Return (x, y) of the center of cell containing provided text 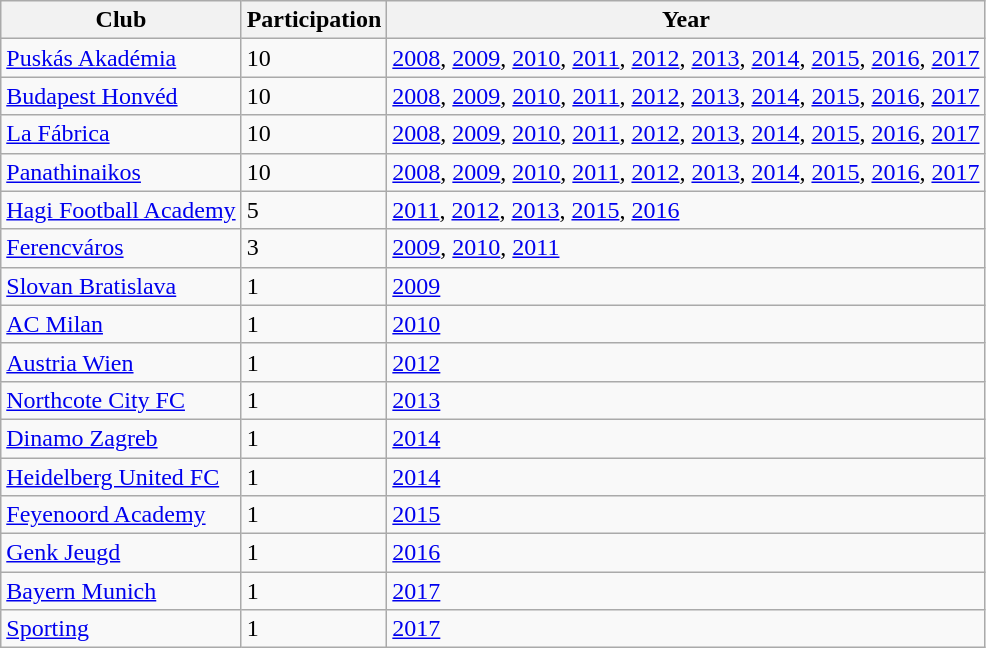
2010 (686, 324)
2011, 2012, 2013, 2015, 2016 (686, 210)
Year (686, 20)
Sporting (121, 629)
Budapest Honvéd (121, 96)
2009, 2010, 2011 (686, 248)
Panathinaikos (121, 172)
Northcote City FC (121, 400)
Dinamo Zagreb (121, 438)
Austria Wien (121, 362)
Hagi Football Academy (121, 210)
Puskás Akadémia (121, 58)
Participation (314, 20)
La Fábrica (121, 134)
Club (121, 20)
Slovan Bratislava (121, 286)
2009 (686, 286)
2016 (686, 553)
Genk Jeugd (121, 553)
2015 (686, 515)
2013 (686, 400)
Heidelberg United FC (121, 477)
Ferencváros (121, 248)
2012 (686, 362)
Feyenoord Academy (121, 515)
5 (314, 210)
AC Milan (121, 324)
3 (314, 248)
Bayern Munich (121, 591)
